Determine the (X, Y) coordinate at the center of the cell enclosing the given text.  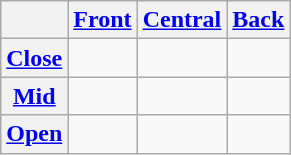
Central (182, 20)
Back (258, 20)
Mid (34, 96)
Close (34, 58)
Open (34, 134)
Front (102, 20)
